Pinpoint the cell where the given text exists, returning its (x, y) midpoint coordinate. 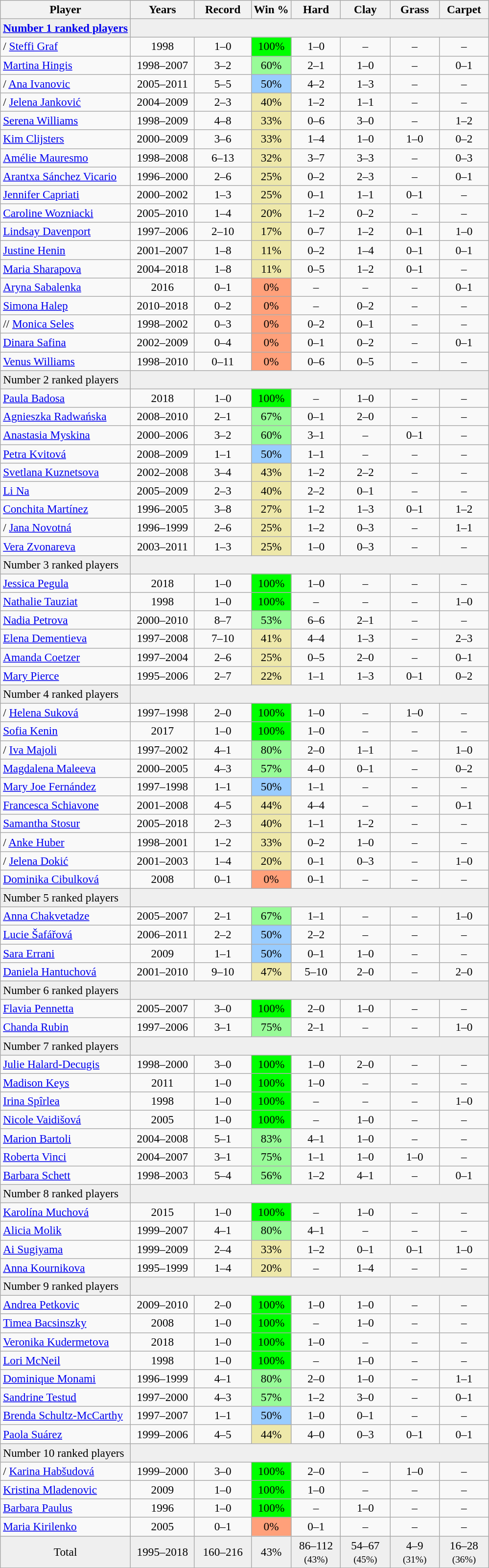
2–4 (223, 1249)
1997–2007 (163, 1416)
2003–2011 (163, 546)
2004–2018 (163, 268)
2004–2008 (163, 1138)
2011 (163, 1083)
2000–2010 (163, 620)
5–4 (223, 1175)
2005–2011 (163, 83)
/ Helena Suková (66, 713)
Anna Kournikova (66, 1267)
Arantxa Sánchez Vicario (66, 176)
Li Na (66, 491)
2001–2003 (163, 860)
Justine Henin (66, 250)
2017 (163, 731)
Grass (415, 9)
Lucie Šafářová (66, 934)
Number 1 ranked players (66, 28)
Daniela Hantuchová (66, 972)
Win % (271, 9)
1996–2000 (163, 176)
Chanda Rubin (66, 1027)
5–1 (223, 1138)
Dominika Cibulková (66, 879)
Jessica Pegula (66, 583)
Conchita Martínez (66, 509)
Lori McNeil (66, 1360)
Number 3 ranked players (66, 565)
Venus Williams (66, 361)
2009–2010 (163, 1305)
Agnieszka Radwańska (66, 416)
2002–2009 (163, 342)
Julie Halard-Decugis (66, 1064)
2000–2005 (163, 768)
83% (271, 1138)
3–8 (223, 509)
Irina Spîrlea (66, 1101)
Carpet (464, 9)
56% (271, 1175)
/ Jelena Dokić (66, 860)
Aryna Sabalenka (66, 287)
1997–2000 (163, 1397)
Karolína Muchová (66, 1212)
3–7 (316, 158)
1998–2002 (163, 324)
Vera Zvonareva (66, 546)
Martina Hingis (66, 65)
22% (271, 675)
Record (223, 9)
2005–2009 (163, 491)
1996–2005 (163, 509)
Paula Badosa (66, 398)
Number 5 ranked players (66, 898)
5–5 (223, 83)
1998–2003 (163, 1175)
2000–2002 (163, 194)
Sofia Kenin (66, 731)
Veronika Kudermetova (66, 1342)
0–11 (223, 361)
Number 6 ranked players (66, 990)
0–4 (223, 342)
1997–2008 (163, 639)
2005–2010 (163, 213)
Petra Kvitová (66, 453)
160–216 (223, 1551)
Jennifer Capriati (66, 194)
16–28 (36%) (464, 1551)
Barbara Paulus (66, 1508)
1996 (163, 1508)
Timea Bacsinszky (66, 1323)
Serena Williams (66, 120)
5–10 (316, 972)
Clay (365, 9)
2006–2011 (163, 934)
Anna Chakvetadze (66, 916)
2004–2007 (163, 1157)
1998–2009 (163, 120)
41% (271, 639)
3–6 (223, 139)
8–7 (223, 620)
/ Ana Ivanovic (66, 83)
Maria Kirilenko (66, 1526)
2–7 (223, 675)
1995–2006 (163, 675)
4–8 (223, 120)
Brenda Schultz-McCarthy (66, 1416)
Mary Pierce (66, 675)
1998–2008 (163, 158)
4–2 (316, 83)
Nathalie Tauziat (66, 601)
Mary Joe Fernández (66, 786)
Total (66, 1551)
7–10 (223, 639)
86–112 (43%) (316, 1551)
Number 4 ranked players (66, 694)
1999–2007 (163, 1231)
3–3 (365, 158)
2008–2010 (163, 416)
2000–2009 (163, 139)
Dominique Monami (66, 1378)
6–13 (223, 158)
Svetlana Kuznetsova (66, 472)
/ Iva Majoli (66, 750)
Kim Clijsters (66, 139)
Hard (316, 9)
/ Jelena Janković (66, 102)
1997–2004 (163, 657)
1999–2000 (163, 1471)
2–10 (223, 232)
0–7 (316, 232)
/ Jana Novotná (66, 527)
Marion Bartoli (66, 1138)
Number 10 ranked players (66, 1452)
2008–2009 (163, 453)
Caroline Wozniacki (66, 213)
2015 (163, 1212)
3–4 (223, 472)
54–67 (45%) (365, 1551)
Sandrine Testud (66, 1397)
Kristina Mladenovic (66, 1490)
2001–2010 (163, 972)
2000–2006 (163, 435)
/ Karina Habšudová (66, 1471)
1999–2009 (163, 1249)
2001–2008 (163, 805)
// Monica Seles (66, 324)
Amanda Coetzer (66, 657)
Dinara Safina (66, 342)
/ Anke Huber (66, 842)
Alicia Molik (66, 1231)
1998–2000 (163, 1064)
Madison Keys (66, 1083)
Amélie Mauresmo (66, 158)
Paola Suárez (66, 1434)
Nadia Petrova (66, 620)
Andrea Petkovic (66, 1305)
2001–2007 (163, 250)
Ai Sugiyama (66, 1249)
47% (271, 972)
/ Steffi Graf (66, 47)
27% (271, 509)
Number 8 ranked players (66, 1193)
1997–2002 (163, 750)
Francesca Schiavone (66, 805)
1998–2007 (163, 65)
Nicole Vaidišová (66, 1119)
Samantha Stosur (66, 824)
1999–2006 (163, 1434)
6–6 (316, 620)
2010–2018 (163, 306)
Maria Sharapova (66, 268)
Roberta Vinci (66, 1157)
Player (66, 9)
Number 2 ranked players (66, 380)
9–10 (223, 972)
Simona Halep (66, 306)
Flavia Pennetta (66, 1008)
53% (271, 620)
Number 7 ranked players (66, 1045)
1998–2010 (163, 361)
Number 9 ranked players (66, 1286)
2002–2008 (163, 472)
Elena Dementieva (66, 639)
2004–2009 (163, 102)
Anastasia Myskina (66, 435)
1995–1999 (163, 1267)
Magdalena Maleeva (66, 768)
Years (163, 9)
32% (271, 158)
4–9 (31%) (415, 1551)
Lindsay Davenport (66, 232)
Sara Errani (66, 953)
17% (271, 232)
Barbara Schett (66, 1175)
1995–2018 (163, 1551)
2005–2018 (163, 824)
2016 (163, 287)
1998–2001 (163, 842)
